Capture the cell that displays the provided text and extract its (x, y) central coordinate. 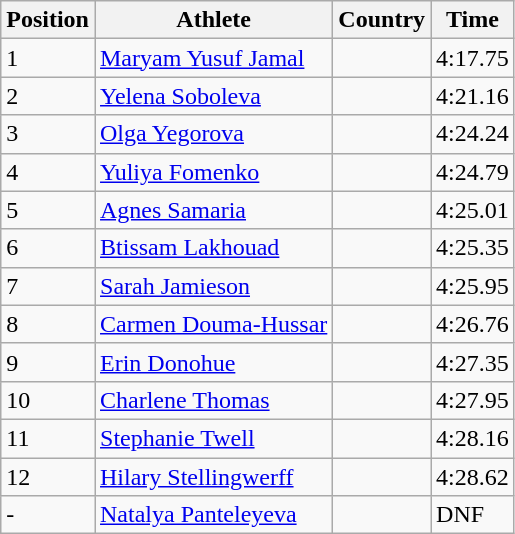
Agnes Samaria (213, 210)
Charlene Thomas (213, 400)
Yuliya Fomenko (213, 172)
Stephanie Twell (213, 438)
Yelena Soboleva (213, 96)
12 (48, 477)
Hilary Stellingwerff (213, 477)
Btissam Lakhouad (213, 248)
4:21.16 (473, 96)
9 (48, 362)
Carmen Douma-Hussar (213, 324)
DNF (473, 515)
Olga Yegorova (213, 134)
Natalya Panteleyeva (213, 515)
10 (48, 400)
Erin Donohue (213, 362)
Time (473, 20)
2 (48, 96)
6 (48, 248)
7 (48, 286)
4:25.35 (473, 248)
4:26.76 (473, 324)
3 (48, 134)
4:17.75 (473, 58)
4:25.95 (473, 286)
1 (48, 58)
4:28.16 (473, 438)
Position (48, 20)
- (48, 515)
Athlete (213, 20)
5 (48, 210)
4:24.79 (473, 172)
4:25.01 (473, 210)
11 (48, 438)
4:24.24 (473, 134)
4:28.62 (473, 477)
Country (382, 20)
8 (48, 324)
Sarah Jamieson (213, 286)
4 (48, 172)
4:27.35 (473, 362)
4:27.95 (473, 400)
Maryam Yusuf Jamal (213, 58)
